For the text-containing cell, return its midpoint in (x, y) coordinate format. 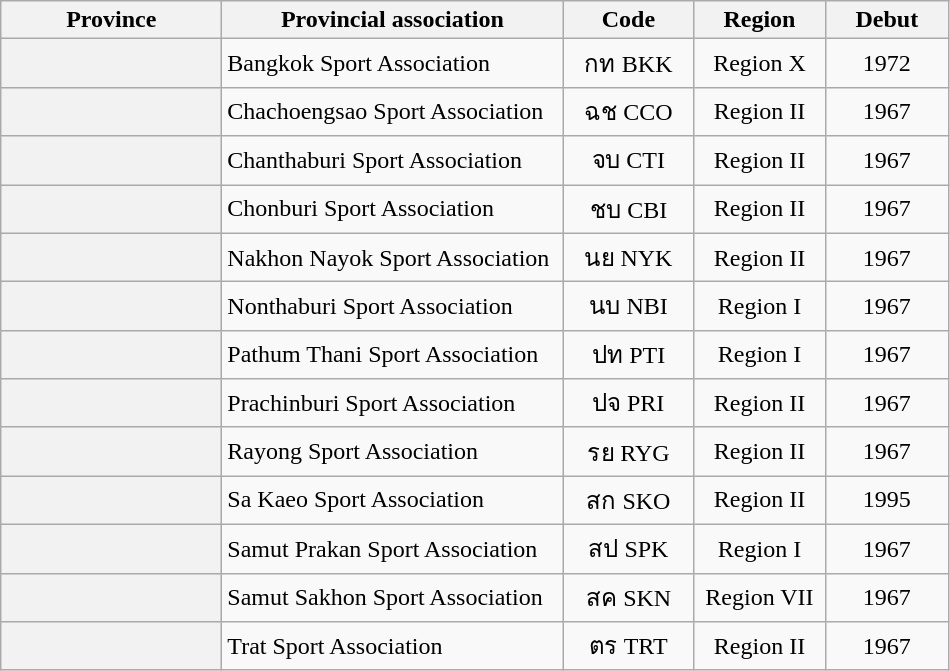
ปท PTI (628, 354)
Chanthaburi Sport Association (392, 160)
ปจ PRI (628, 404)
Prachinburi Sport Association (392, 404)
Chonburi Sport Association (392, 208)
Bangkok Sport Association (392, 64)
Region (760, 20)
จบ CTI (628, 160)
1995 (887, 500)
Chachoengsao Sport Association (392, 112)
สป SPK (628, 548)
ตร TRT (628, 646)
สก SKO (628, 500)
รย RYG (628, 452)
กท BKK (628, 64)
Nonthaburi Sport Association (392, 306)
1972 (887, 64)
Nakhon Nayok Sport Association (392, 258)
Sa Kaeo Sport Association (392, 500)
Province (112, 20)
Pathum Thani Sport Association (392, 354)
Samut Sakhon Sport Association (392, 598)
นบ NBI (628, 306)
Rayong Sport Association (392, 452)
Debut (887, 20)
ชบ CBI (628, 208)
Code (628, 20)
Samut Prakan Sport Association (392, 548)
Region VII (760, 598)
Trat Sport Association (392, 646)
Region X (760, 64)
ฉช CCO (628, 112)
นย NYK (628, 258)
สค SKN (628, 598)
Provincial association (392, 20)
